Return the (x, y) coordinate for the center point of the cell that contains the specified text.  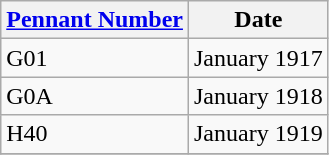
Date (258, 20)
G0A (95, 96)
January 1917 (258, 58)
Pennant Number (95, 20)
G01 (95, 58)
H40 (95, 134)
January 1919 (258, 134)
January 1918 (258, 96)
